Pinpoint the cell where the given text exists, returning its [x, y] midpoint coordinate. 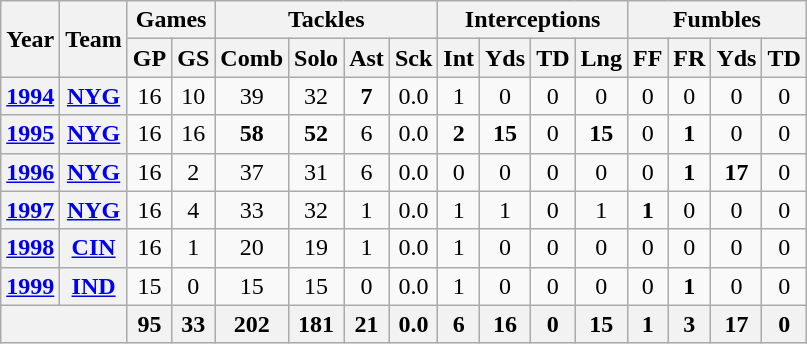
IND [94, 286]
181 [316, 324]
20 [252, 248]
1998 [30, 248]
31 [316, 172]
CIN [94, 248]
52 [316, 134]
58 [252, 134]
10 [194, 96]
1997 [30, 210]
Team [94, 39]
21 [367, 324]
Tackles [326, 20]
3 [690, 324]
Comb [252, 58]
Ast [367, 58]
39 [252, 96]
GP [149, 58]
GS [194, 58]
Interceptions [533, 20]
Lng [601, 58]
7 [367, 96]
Year [30, 39]
Sck [413, 58]
Games [170, 20]
19 [316, 248]
Int [459, 58]
95 [149, 324]
202 [252, 324]
37 [252, 172]
1994 [30, 96]
FR [690, 58]
4 [194, 210]
Fumbles [716, 20]
1995 [30, 134]
Solo [316, 58]
1996 [30, 172]
FF [647, 58]
1999 [30, 286]
